Identify which cell holds the provided text, then report its (X, Y) central coordinate. 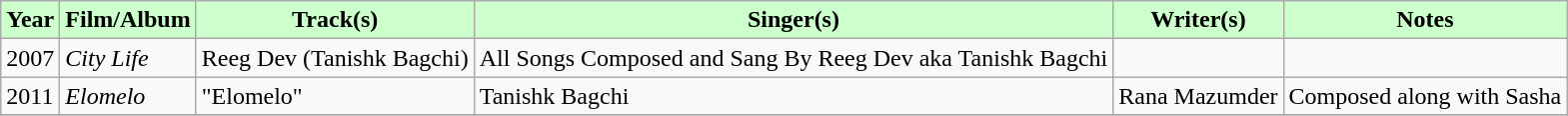
Reeg Dev (Tanishk Bagchi) (335, 58)
Rana Mazumder (1198, 96)
Notes (1425, 20)
City Life (128, 58)
Composed along with Sasha (1425, 96)
Writer(s) (1198, 20)
Elomelo (128, 96)
2007 (30, 58)
Track(s) (335, 20)
2011 (30, 96)
Film/Album (128, 20)
Singer(s) (793, 20)
Year (30, 20)
Tanishk Bagchi (793, 96)
All Songs Composed and Sang By Reeg Dev aka Tanishk Bagchi (793, 58)
"Elomelo" (335, 96)
